From the cell containing the given text, extract its center point as (X, Y) coordinate. 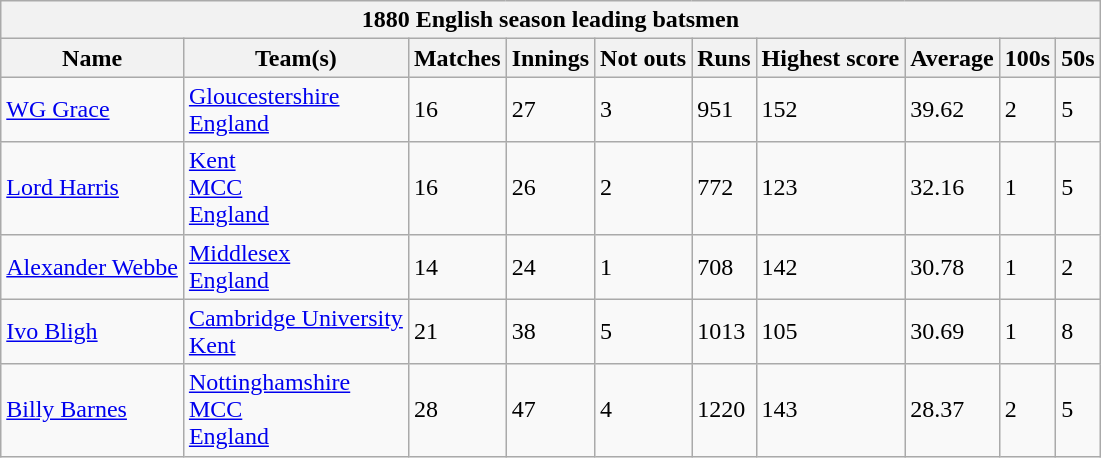
38 (550, 332)
26 (550, 188)
21 (457, 332)
100s (1027, 58)
951 (724, 110)
1013 (724, 332)
39.62 (952, 110)
8 (1078, 332)
GloucestershireEngland (296, 110)
Lord Harris (92, 188)
143 (830, 410)
Team(s) (296, 58)
30.78 (952, 266)
Runs (724, 58)
772 (724, 188)
Not outs (644, 58)
14 (457, 266)
Alexander Webbe (92, 266)
28.37 (952, 410)
50s (1078, 58)
142 (830, 266)
Matches (457, 58)
1880 English season leading batsmen (550, 20)
27 (550, 110)
Innings (550, 58)
NottinghamshireMCCEngland (296, 410)
WG Grace (92, 110)
KentMCCEngland (296, 188)
152 (830, 110)
123 (830, 188)
Highest score (830, 58)
1220 (724, 410)
32.16 (952, 188)
4 (644, 410)
Ivo Bligh (92, 332)
24 (550, 266)
47 (550, 410)
Average (952, 58)
Billy Barnes (92, 410)
3 (644, 110)
MiddlesexEngland (296, 266)
708 (724, 266)
28 (457, 410)
Name (92, 58)
Cambridge UniversityKent (296, 332)
105 (830, 332)
30.69 (952, 332)
